Identify which cell holds the provided text, then report its [X, Y] central coordinate. 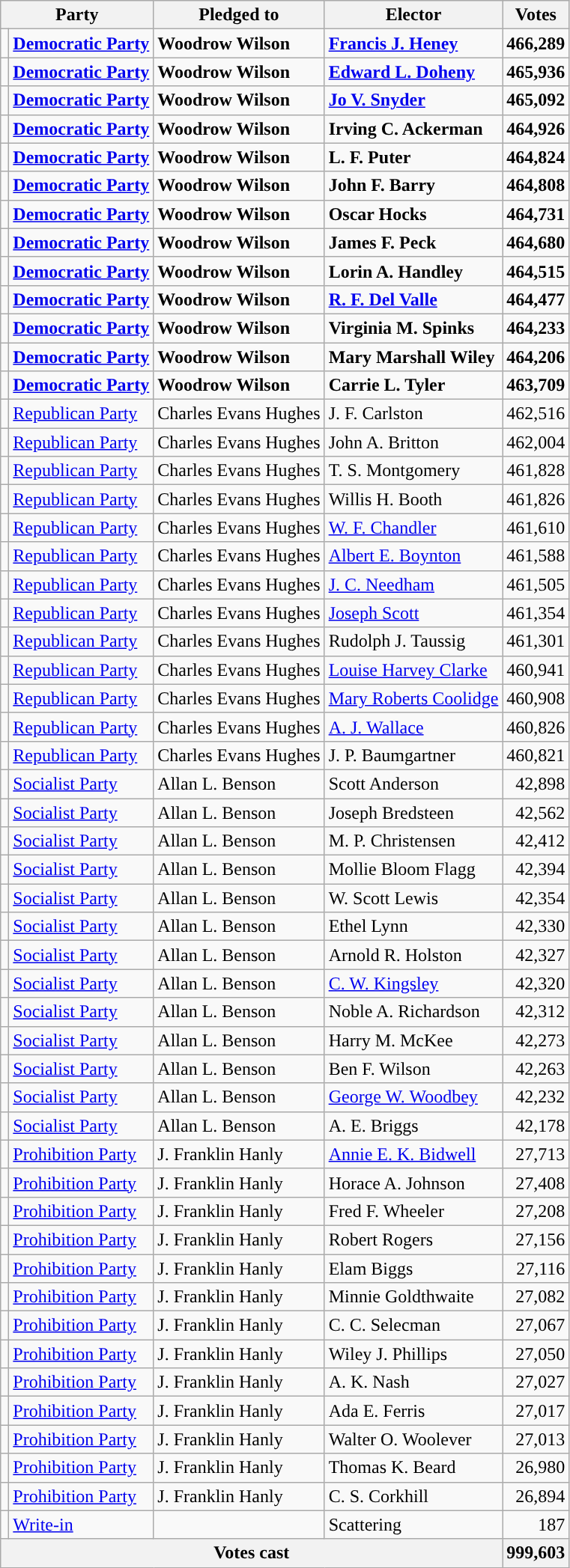
C. S. Corkhill [413, 1496]
27,713 [536, 1154]
Irving C. Ackerman [413, 129]
Noble A. Richardson [413, 1012]
27,013 [536, 1439]
Mary Roberts Coolidge [413, 698]
460,908 [536, 698]
464,808 [536, 186]
Joseph Scott [413, 613]
Wiley J. Phillips [413, 1354]
Ben F. Wilson [413, 1069]
464,680 [536, 242]
Minnie Goldthwaite [413, 1297]
A. K. Nash [413, 1382]
42,330 [536, 927]
Carrie L. Tyler [413, 385]
Albert E. Boynton [413, 556]
461,354 [536, 613]
465,092 [536, 100]
J. F. Carlston [413, 414]
462,516 [536, 414]
42,178 [536, 1126]
Pledged to [239, 15]
461,826 [536, 499]
Edward L. Doheny [413, 72]
Willis H. Booth [413, 499]
27,027 [536, 1382]
461,828 [536, 471]
27,156 [536, 1239]
Joseph Bredsteen [413, 812]
L. F. Puter [413, 157]
Robert Rogers [413, 1239]
27,408 [536, 1183]
27,208 [536, 1211]
42,898 [536, 784]
465,936 [536, 72]
Votes [536, 15]
Votes cast [252, 1553]
42,562 [536, 812]
Fred F. Wheeler [413, 1211]
27,116 [536, 1269]
T. S. Montgomery [413, 471]
463,709 [536, 385]
A. E. Briggs [413, 1126]
C. C. Selecman [413, 1326]
42,312 [536, 1012]
Elam Biggs [413, 1269]
John A. Britton [413, 442]
M. P. Christensen [413, 841]
J. P. Baumgartner [413, 755]
Annie E. K. Bidwell [413, 1154]
John F. Barry [413, 186]
999,603 [536, 1553]
26,980 [536, 1468]
C. W. Kingsley [413, 983]
42,354 [536, 898]
464,206 [536, 357]
42,232 [536, 1097]
A. J. Wallace [413, 727]
Mollie Bloom Flagg [413, 870]
Party [77, 15]
Francis J. Heney [413, 43]
42,263 [536, 1069]
W. Scott Lewis [413, 898]
27,050 [536, 1354]
W. F. Chandler [413, 528]
Louise Harvey Clarke [413, 670]
Rudolph J. Taussig [413, 641]
461,588 [536, 556]
Elector [413, 15]
R. F. Del Valle [413, 299]
27,082 [536, 1297]
Oscar Hocks [413, 214]
42,273 [536, 1040]
Horace A. Johnson [413, 1183]
George W. Woodbey [413, 1097]
Ethel Lynn [413, 927]
Scattering [413, 1525]
460,941 [536, 670]
Jo V. Snyder [413, 100]
464,731 [536, 214]
466,289 [536, 43]
42,327 [536, 955]
464,926 [536, 129]
Walter O. Woolever [413, 1439]
187 [536, 1525]
Thomas K. Beard [413, 1468]
Mary Marshall Wiley [413, 357]
27,017 [536, 1411]
Write-in [81, 1525]
460,826 [536, 727]
James F. Peck [413, 242]
42,320 [536, 983]
Arnold R. Holston [413, 955]
J. C. Needham [413, 585]
26,894 [536, 1496]
Scott Anderson [413, 784]
461,301 [536, 641]
Lorin A. Handley [413, 271]
461,610 [536, 528]
461,505 [536, 585]
42,412 [536, 841]
42,394 [536, 870]
462,004 [536, 442]
Harry M. McKee [413, 1040]
464,233 [536, 328]
Ada E. Ferris [413, 1411]
27,067 [536, 1326]
460,821 [536, 755]
464,477 [536, 299]
Virginia M. Spinks [413, 328]
464,824 [536, 157]
464,515 [536, 271]
